Identify which cell holds the provided text, then report its [X, Y] central coordinate. 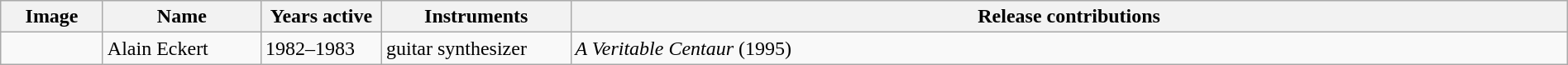
guitar synthesizer [476, 48]
Alain Eckert [182, 48]
Instruments [476, 17]
Image [52, 17]
Years active [321, 17]
Release contributions [1068, 17]
1982–1983 [321, 48]
A Veritable Centaur (1995) [1068, 48]
Name [182, 17]
